Identify which cell holds the provided text, then report its (x, y) central coordinate. 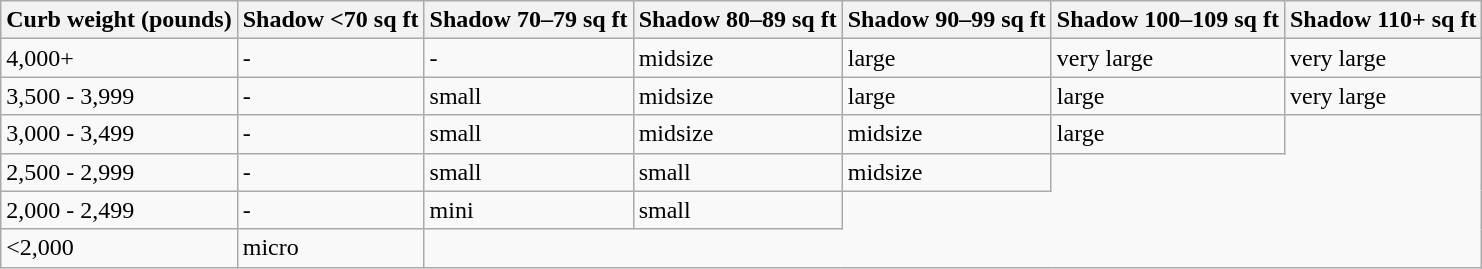
Shadow <70 sq ft (330, 20)
mini (528, 210)
Shadow 110+ sq ft (1382, 20)
<2,000 (119, 248)
micro (330, 248)
Curb weight (pounds) (119, 20)
Shadow 70–79 sq ft (528, 20)
Shadow 90–99 sq ft (946, 20)
3,500 - 3,999 (119, 96)
4,000+ (119, 58)
2,500 - 2,999 (119, 172)
Shadow 80–89 sq ft (738, 20)
3,000 - 3,499 (119, 134)
2,000 - 2,499 (119, 210)
Shadow 100–109 sq ft (1168, 20)
